Return [X, Y] of the center of cell containing provided text 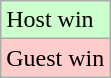
Host win [56, 20]
Guest win [56, 58]
